Find where the given text appears and provide that cell's center as [x, y] coordinate. 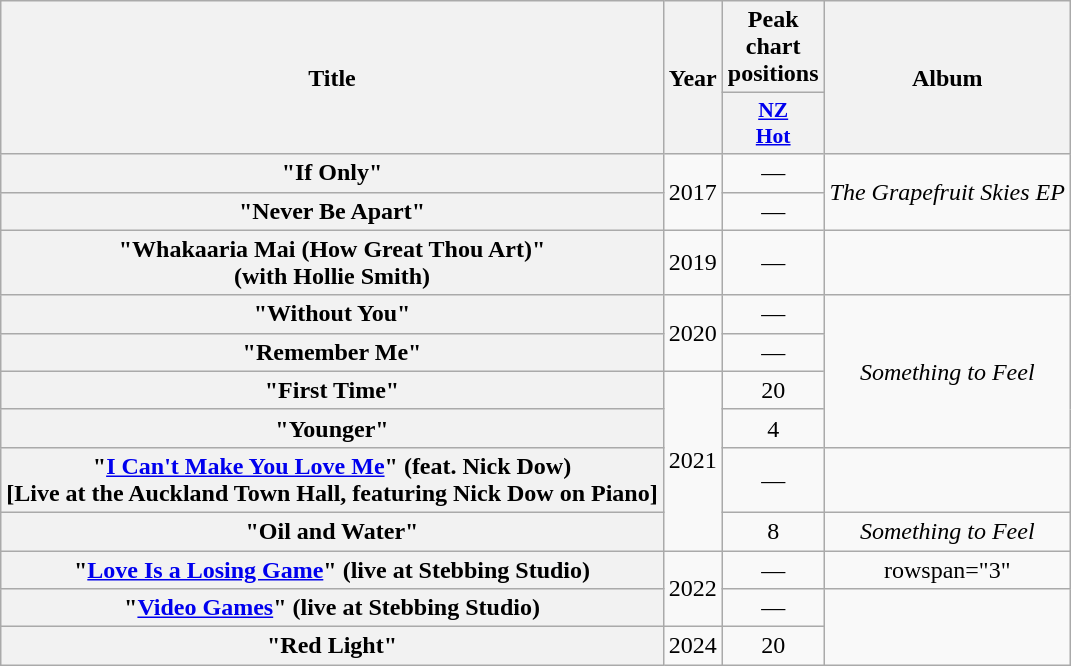
Year [692, 78]
8 [773, 531]
"Love Is a Losing Game" (live at Stebbing Studio) [332, 569]
2021 [692, 460]
4 [773, 428]
"Red Light" [332, 646]
"If Only" [332, 173]
"Remember Me" [332, 352]
"Without You" [332, 314]
rowspan="3" [947, 569]
2020 [692, 333]
2019 [692, 262]
2024 [692, 646]
"I Can't Make You Love Me" (feat. Nick Dow) [Live at the Auckland Town Hall, featuring Nick Dow on Piano] [332, 480]
Peak chart positions [773, 47]
2022 [692, 588]
The Grapefruit Skies EP [947, 192]
"Younger" [332, 428]
"Never Be Apart" [332, 211]
Title [332, 78]
"Whakaaria Mai (How Great Thou Art)" (with Hollie Smith) [332, 262]
"First Time" [332, 390]
Album [947, 78]
"Video Games" (live at Stebbing Studio) [332, 608]
"Oil and Water" [332, 531]
NZHot [773, 124]
2017 [692, 192]
